Find where the given text appears and provide that cell's center as [x, y] coordinate. 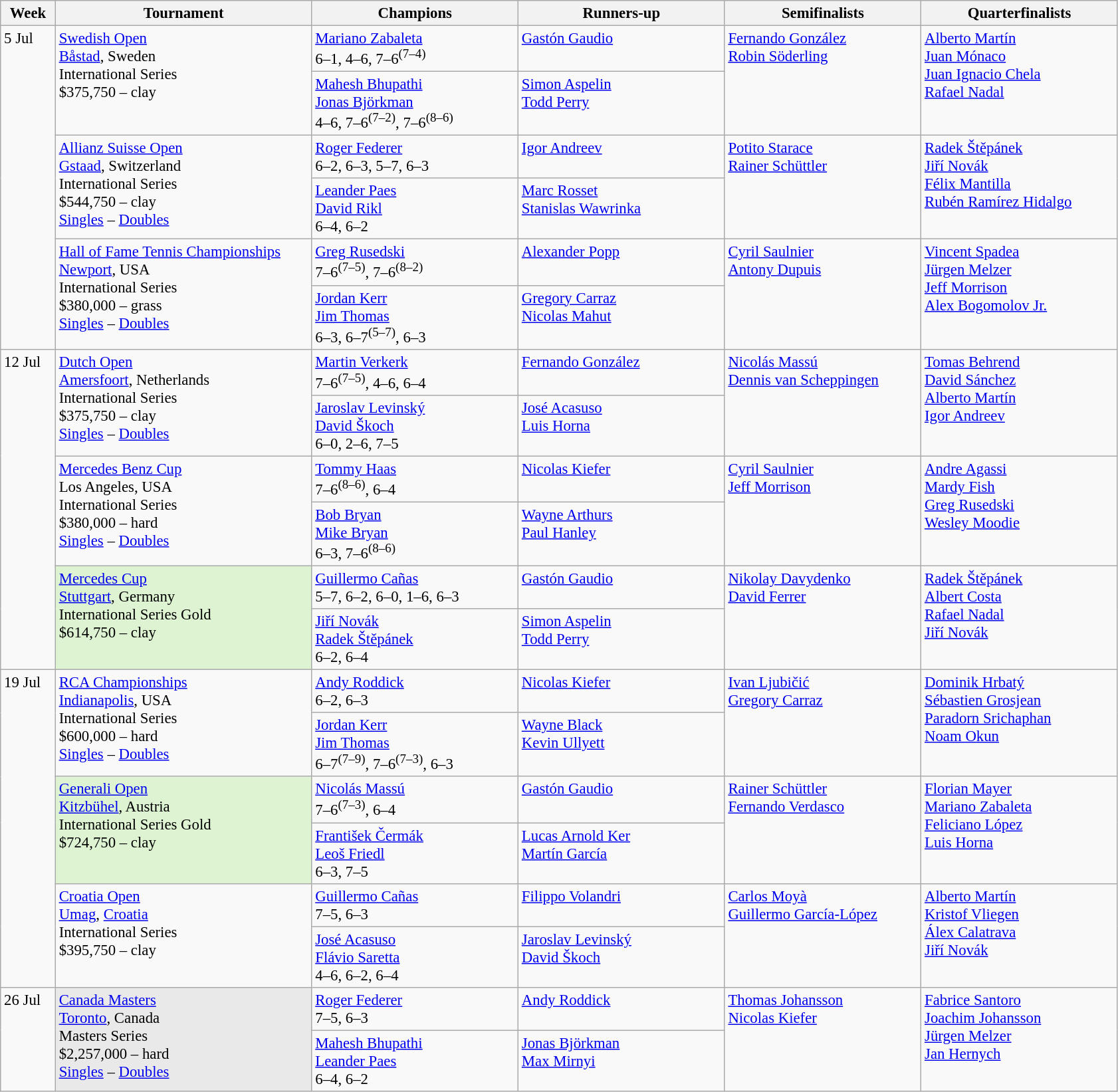
Rainer Schüttler Fernando Verdasco [823, 831]
Fernando González Robin Söderling [823, 81]
Mercedes Benz Cup Los Angeles, USAInternational Series$380,000 – hard Singles – Doubles [183, 510]
Jaroslav Levinský David Škoch 6–0, 2–6, 7–5 [415, 426]
José Acasuso Luis Horna [622, 426]
Andy Roddick 6–2, 6–3 [415, 691]
Runners-up [622, 13]
Dutch Open Amersfoort, NetherlandsInternational Series$375,750 – clay Singles – Doubles [183, 403]
Radek Štěpánek Jiří Novák Félix Mantilla Rubén Ramírez Hidalgo [1020, 187]
RCA Championships Indianapolis, USAInternational Series$600,000 – hard Singles – Doubles [183, 723]
Leander Paes David Rikl 6–4, 6–2 [415, 209]
Bob Bryan Mike Bryan 6–3, 7–6(8–6) [415, 534]
5 Jul [28, 187]
Fabrice Santoro Joachim Johansson Jürgen Melzer Jan Hernych [1020, 1039]
Lucas Arnold Ker Martín García [622, 853]
Cyril Saulnier Antony Dupuis [823, 294]
Nicolás Massú Dennis van Scheppingen [823, 403]
Carlos Moyà Guillermo García-López [823, 935]
Dominik Hrbatý Sébastien Grosjean Paradorn Srichaphan Noam Okun [1020, 723]
Hall of Fame Tennis Championships Newport, USAInternational Series$380,000 – grass Singles – Doubles [183, 294]
Guillermo Cañas 5–7, 6–2, 6–0, 1–6, 6–3 [415, 588]
Wayne Black Kevin Ullyett [622, 744]
Tomas Behrend David Sánchez Alberto Martín Igor Andreev [1020, 403]
Fernando González [622, 372]
Croatia Open Umag, CroatiaInternational Series$395,750 – clay [183, 935]
Nikolay Davydenko David Ferrer [823, 618]
Guillermo Cañas 7–5, 6–3 [415, 905]
Filippo Volandri [622, 905]
Generali Open Kitzbühel, AustriaInternational Series Gold$724,750 – clay [183, 831]
Roger Federer 7–5, 6–3 [415, 1009]
Jonas Björkman Max Mirnyi [622, 1061]
Tommy Haas 7–6(8–6), 6–4 [415, 479]
Quarterfinalists [1020, 13]
Allianz Suisse Open Gstaad, SwitzerlandInternational Series$544,750 – clay Singles – Doubles [183, 187]
Alexander Popp [622, 262]
12 Jul [28, 509]
26 Jul [28, 1039]
Week [28, 13]
Jiří Novák Radek Štěpánek 6–2, 6–4 [415, 639]
Vincent Spadea Jürgen Melzer Jeff Morrison Alex Bogomolov Jr. [1020, 294]
Jaroslav Levinský David Škoch [622, 957]
Alberto Martín Kristof Vliegen Álex Calatrava Jiří Novák [1020, 935]
Marc Rosset Stanislas Wawrinka [622, 209]
Canada Masters Toronto, CanadaMasters Series$2,257,000 – hard Singles – Doubles [183, 1039]
Mahesh Bhupathi Jonas Björkman 4–6, 7–6(7–2), 7–6(8–6) [415, 104]
František Čermák Leoš Friedl 6–3, 7–5 [415, 853]
Nicolás Massú 7–6(7–3), 6–4 [415, 800]
Greg Rusedski 7–6(7–5), 7–6(8–2) [415, 262]
Thomas Johansson Nicolas Kiefer [823, 1039]
Jordan Kerr Jim Thomas 6–3, 6–7(5–7), 6–3 [415, 317]
Cyril Saulnier Jeff Morrison [823, 510]
Jordan Kerr Jim Thomas 6–7(7–9), 7–6(7–3), 6–3 [415, 744]
Gregory Carraz Nicolas Mahut [622, 317]
Potito Starace Rainer Schüttler [823, 187]
Mariano Zabaleta 6–1, 4–6, 7–6(7–4) [415, 49]
Swedish Open Båstad, SwedenInternational Series$375,750 – clay [183, 81]
19 Jul [28, 829]
Radek Štěpánek Albert Costa Rafael Nadal Jiří Novák [1020, 618]
Andy Roddick [622, 1009]
José Acasuso Flávio Saretta 4–6, 6–2, 6–4 [415, 957]
Alberto Martín Juan Mónaco Juan Ignacio Chela Rafael Nadal [1020, 81]
Igor Andreev [622, 157]
Champions [415, 13]
Wayne Arthurs Paul Hanley [622, 534]
Mahesh Bhupathi Leander Paes 6–4, 6–2 [415, 1061]
Semifinalists [823, 13]
Ivan Ljubičić Gregory Carraz [823, 723]
Roger Federer 6–2, 6–3, 5–7, 6–3 [415, 157]
Florian Mayer Mariano Zabaleta Feliciano López Luis Horna [1020, 831]
Mercedes Cup Stuttgart, GermanyInternational Series Gold$614,750 – clay [183, 618]
Andre Agassi Mardy Fish Greg Rusedski Wesley Moodie [1020, 510]
Martin Verkerk 7–6(7–5), 4–6, 6–4 [415, 372]
Tournament [183, 13]
